Output the [X, Y] coordinate of the center of the cell containing the given text.  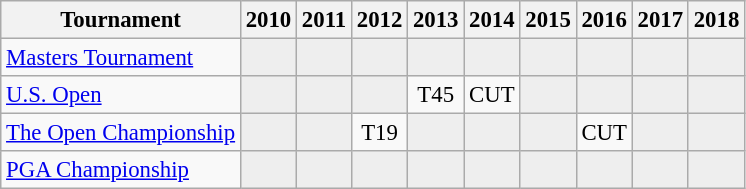
2014 [492, 20]
PGA Championship [121, 170]
2010 [268, 20]
T19 [379, 133]
2012 [379, 20]
Masters Tournament [121, 58]
2013 [436, 20]
2016 [604, 20]
2011 [324, 20]
T45 [436, 95]
Tournament [121, 20]
The Open Championship [121, 133]
U.S. Open [121, 95]
2018 [716, 20]
2017 [660, 20]
2015 [548, 20]
